From the cell containing the given text, extract its center point as [x, y] coordinate. 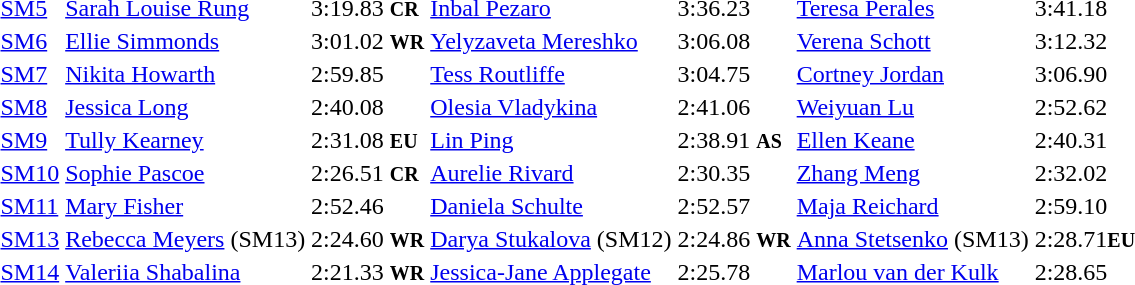
Anna Stetsenko (SM13) [912, 239]
Tully Kearney [186, 140]
2:31.08 EU [368, 140]
Aurelie Rivard [551, 173]
3:01.02 WR [368, 41]
2:24.60 WR [368, 239]
2:52.46 [368, 206]
Ellie Simmonds [186, 41]
2:30.35 [734, 173]
Olesia Vladykina [551, 107]
2:40.08 [368, 107]
Daniela Schulte [551, 206]
2:52.57 [734, 206]
Jessica Long [186, 107]
Rebecca Meyers (SM13) [186, 239]
Ellen Keane [912, 140]
Yelyzaveta Mereshko [551, 41]
Zhang Meng [912, 173]
Tess Routliffe [551, 74]
Verena Schott [912, 41]
Weiyuan Lu [912, 107]
2:24.86 WR [734, 239]
Cortney Jordan [912, 74]
Lin Ping [551, 140]
Mary Fisher [186, 206]
Sophie Pascoe [186, 173]
2:38.91 AS [734, 140]
Darya Stukalova (SM12) [551, 239]
2:59.85 [368, 74]
2:26.51 CR [368, 173]
Nikita Howarth [186, 74]
3:04.75 [734, 74]
2:41.06 [734, 107]
Maja Reichard [912, 206]
3:06.08 [734, 41]
